Pinpoint the cell where the given text exists, returning its (X, Y) midpoint coordinate. 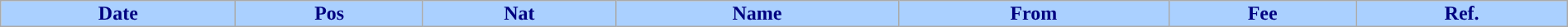
Nat (519, 14)
Name (757, 14)
Fee (1262, 14)
Date (118, 14)
From (1034, 14)
Pos (329, 14)
Ref. (1462, 14)
